Pinpoint the cell where the given text exists, returning its (x, y) midpoint coordinate. 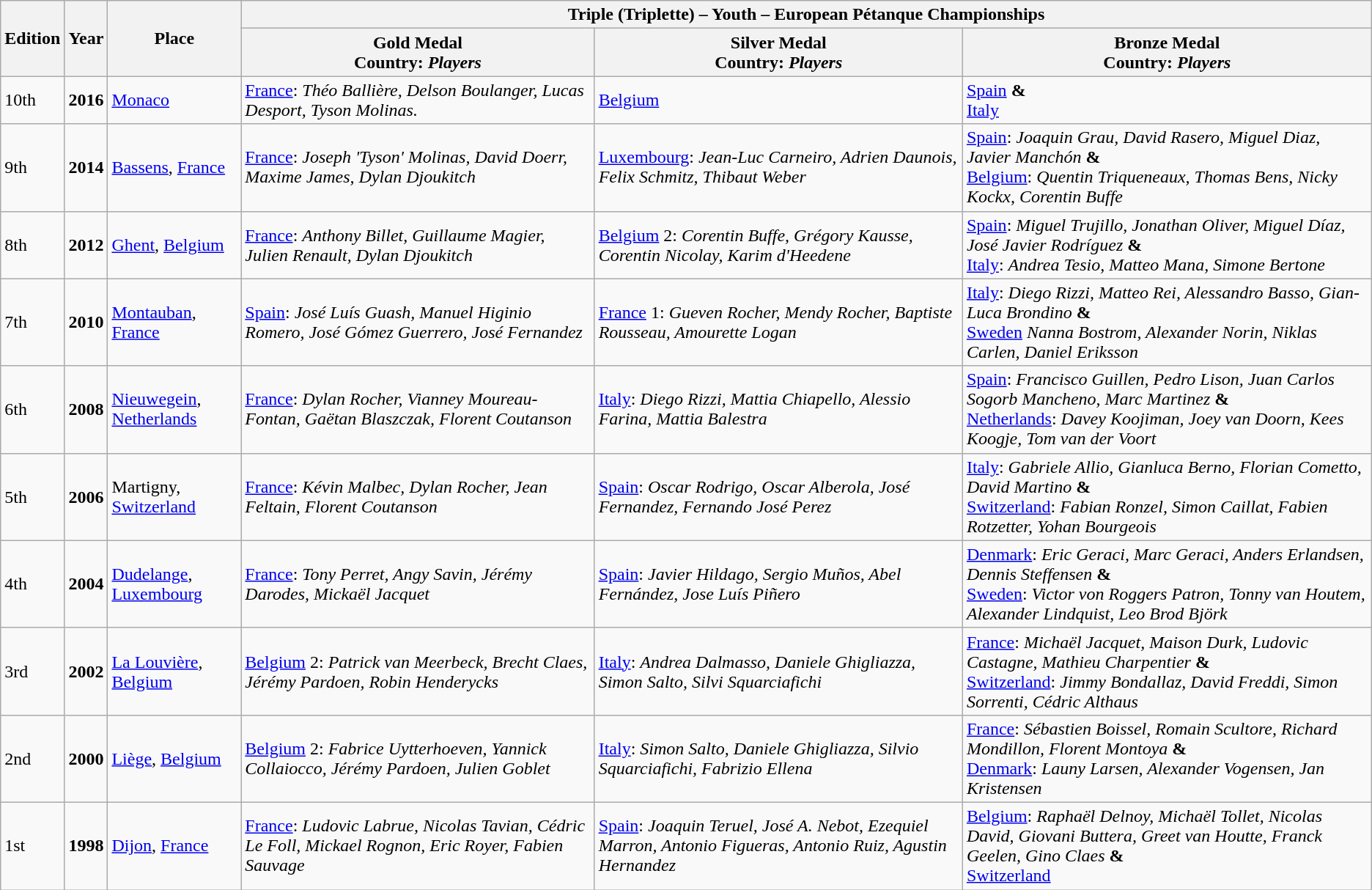
Silver MedalCountry: Players (778, 53)
Italy: Diego Rizzi, Matteo Rei, Alessandro Basso, Gian-Luca Brondino & Sweden Nanna Bostrom, Alexander Norin, Niklas Carlen, Daniel Eriksson (1167, 323)
Triple (Triplette) – Youth – European Pétanque Championships (806, 15)
Spain: Joaquin Grau, David Rasero, Miguel Diaz, Javier Manchón & Belgium: Quentin Triqueneaux, Thomas Bens, Nicky Kockx, Corentin Buffe (1167, 167)
France: Joseph 'Tyson' Molinas, David Doerr, Maxime James, Dylan Djoukitch (418, 167)
Nieuwegein, Netherlands (174, 409)
Italy: Diego Rizzi, Mattia Chiapello, Alessio Farina, Mattia Balestra (778, 409)
Belgium 2: Corentin Buffe, Grégory Kausse, Corentin Nicolay, Karim d'Heedene (778, 245)
5th (32, 497)
Belgium 2: Fabrice Uytterhoeven, Yannick Collaiocco, Jérémy Pardoen, Julien Goblet (418, 758)
7th (32, 323)
Italy: Simon Salto, Daniele Ghigliazza, Silvio Squarciafichi, Fabrizio Ellena (778, 758)
Bronze MedalCountry: Players (1167, 53)
Bassens, France (174, 167)
2004 (86, 584)
9th (32, 167)
Ghent, Belgium (174, 245)
Belgium (778, 100)
Dijon, France (174, 846)
La Louvière, Belgium (174, 672)
Spain: Oscar Rodrigo, Oscar Alberola, José Fernandez, Fernando José Perez (778, 497)
10th (32, 100)
Monaco (174, 100)
Italy: Andrea Dalmasso, Daniele Ghigliazza, Simon Salto, Silvi Squarciafichi (778, 672)
6th (32, 409)
2nd (32, 758)
France: Kévin Malbec, Dylan Rocher, Jean Feltain, Florent Coutanson (418, 497)
2014 (86, 167)
2016 (86, 100)
Spain & Italy (1167, 100)
4th (32, 584)
Gold MedalCountry: Players (418, 53)
Martigny, Switzerland (174, 497)
France: Tony Perret, Angy Savin, Jérémy Darodes, Mickaël Jacquet (418, 584)
8th (32, 245)
1st (32, 846)
2012 (86, 245)
1998 (86, 846)
Place (174, 38)
3rd (32, 672)
France 1: Gueven Rocher, Mendy Rocher, Baptiste Rousseau, Amourette Logan (778, 323)
France: Théo Ballière, Delson Boulanger, Lucas Desport, Tyson Molinas. (418, 100)
Montauban, France (174, 323)
2010 (86, 323)
2002 (86, 672)
Italy: Gabriele Allio, Gianluca Berno, Florian Cometto, David Martino & Switzerland: Fabian Ronzel, Simon Caillat, Fabien Rotzetter, Yohan Bourgeois (1167, 497)
Belgium 2: Patrick van Meerbeck, Brecht Claes, Jérémy Pardoen, Robin Henderycks (418, 672)
Dudelange, Luxembourg (174, 584)
France: Anthony Billet, Guillaume Magier, Julien Renault, Dylan Djoukitch (418, 245)
2000 (86, 758)
Spain: Joaquin Teruel, José A. Nebot, Ezequiel Marron, Antonio Figueras, Antonio Ruiz, Agustin Hernandez (778, 846)
Edition (32, 38)
Year (86, 38)
Luxembourg: Jean-Luc Carneiro, Adrien Daunois, Felix Schmitz, Thibaut Weber (778, 167)
France: Ludovic Labrue, Nicolas Tavian, Cédric Le Foll, Mickael Rognon, Eric Royer, Fabien Sauvage (418, 846)
Spain: José Luís Guash, Manuel Higinio Romero, José Gómez Guerrero, José Fernandez (418, 323)
2008 (86, 409)
Spain: Javier Hildago, Sergio Muños, Abel Fernández, Jose Luís Piñero (778, 584)
France: Dylan Rocher, Vianney Moureau-Fontan, Gaëtan Blaszczak, Florent Coutanson (418, 409)
Liège, Belgium (174, 758)
2006 (86, 497)
Belgium: Raphaël Delnoy, Michaël Tollet, Nicolas David, Giovani Buttera, Greet van Houtte, Franck Geelen, Gino Claes & Switzerland (1167, 846)
Spain: Miguel Trujillo, Jonathan Oliver, Miguel Díaz, José Javier Rodríguez & Italy: Andrea Tesio, Matteo Mana, Simone Bertone (1167, 245)
France: Sébastien Boissel, Romain Scultore, Richard Mondillon, Florent Montoya & Denmark: Launy Larsen, Alexander Vogensen, Jan Kristensen (1167, 758)
